Output the [x, y] coordinate of the center of the cell containing the given text.  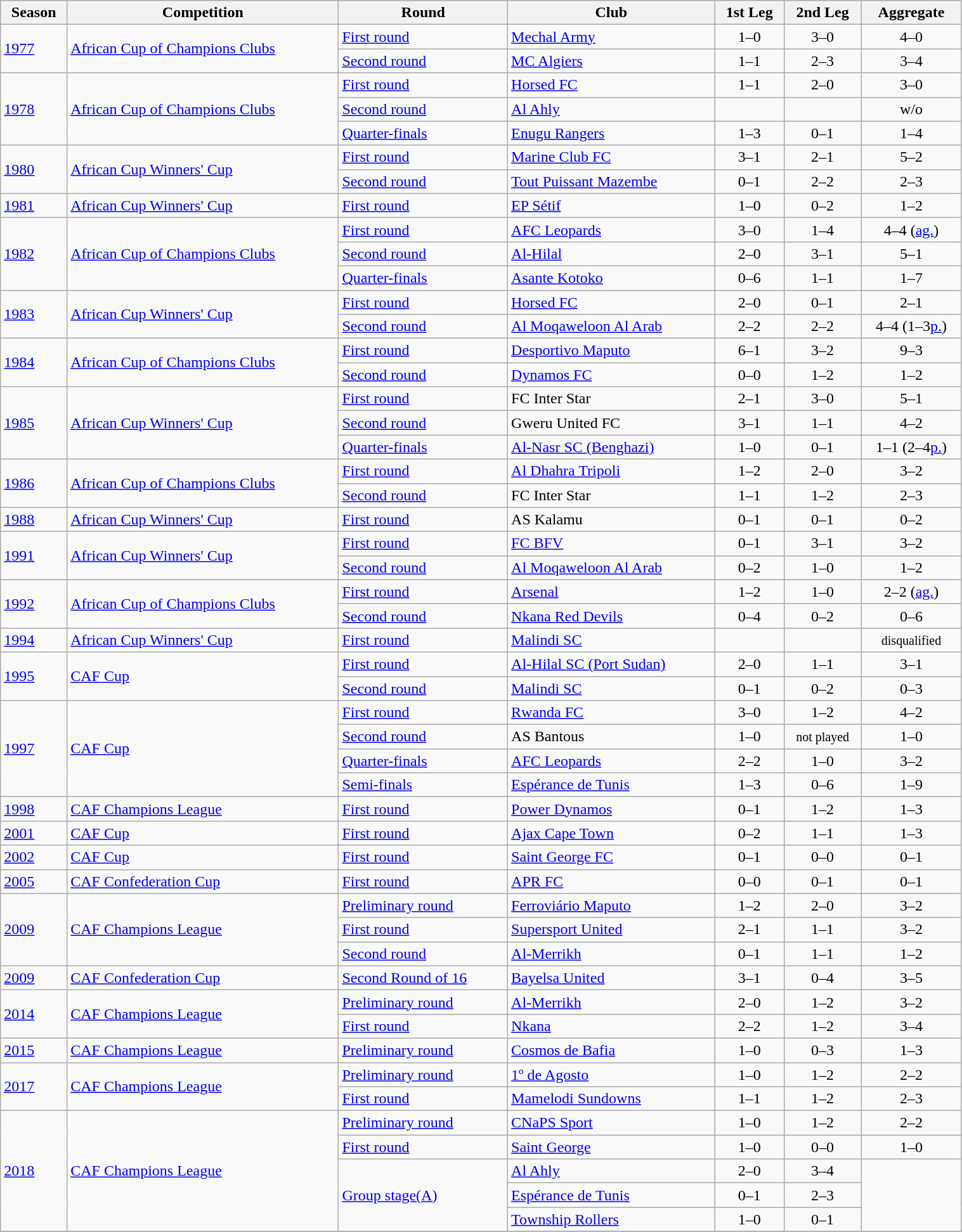
Power Dynamos [611, 809]
MC Algiers [611, 61]
Ajax Cape Town [611, 833]
4–4 (1–3p.) [911, 327]
Round [424, 13]
2018 [34, 1171]
w/o [911, 109]
Asante Kotoko [611, 278]
Al Dhahra Tripoli [611, 471]
Semi-finals [424, 785]
Aggregate [911, 13]
Rwanda FC [611, 713]
3–5 [911, 978]
1st Leg [750, 13]
AS Kalamu [611, 519]
2002 [34, 857]
Arsenal [611, 592]
AS Bantous [611, 737]
Al-Hilal SC (Port Sudan) [611, 664]
Saint George [611, 1147]
2–2 (ag.) [911, 592]
4–0 [911, 37]
Mechal Army [611, 37]
4–4 (ag.) [911, 230]
Marine Club FC [611, 157]
2015 [34, 1050]
Enugu Rangers [611, 133]
Supersport United [611, 930]
1986 [34, 483]
1984 [34, 363]
EP Sétif [611, 205]
1995 [34, 676]
APR FC [611, 881]
2017 [34, 1087]
Township Rollers [611, 1219]
Second Round of 16 [424, 978]
Group stage(A) [424, 1195]
1991 [34, 555]
1997 [34, 749]
1980 [34, 169]
Season [34, 13]
Bayelsa United [611, 978]
1982 [34, 254]
9–3 [911, 351]
Gweru United FC [611, 423]
1–7 [911, 278]
Al-Hilal [611, 254]
1978 [34, 109]
2001 [34, 833]
not played [822, 737]
Nkana [611, 1026]
Cosmos de Bafia [611, 1050]
1–1 (2–4p.) [911, 447]
disqualified [911, 640]
1985 [34, 423]
Saint George FC [611, 857]
Al-Nasr SC (Benghazi) [611, 447]
Ferroviário Maputo [611, 905]
2005 [34, 881]
1998 [34, 809]
CNaPS Sport [611, 1123]
Mamelodi Sundowns [611, 1099]
1983 [34, 314]
Dynamos FC [611, 375]
1994 [34, 640]
5–2 [911, 157]
FC BFV [611, 543]
Competition [203, 13]
2014 [34, 1014]
1–9 [911, 785]
1981 [34, 205]
1988 [34, 519]
Tout Puissant Mazembe [611, 181]
2nd Leg [822, 13]
1977 [34, 49]
1992 [34, 604]
Desportivo Maputo [611, 351]
Nkana Red Devils [611, 616]
1º de Agosto [611, 1075]
Club [611, 13]
6–1 [750, 351]
